Output the [X, Y] coordinate of the center of the cell containing the given text.  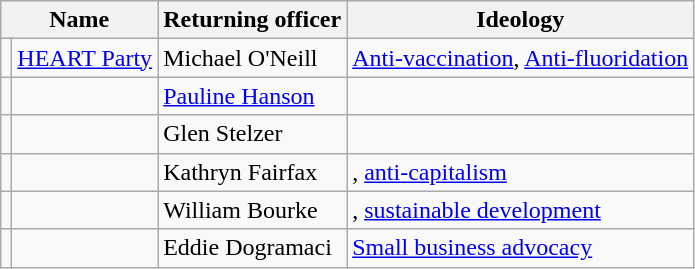
Eddie Dogramaci [252, 248]
William Bourke [252, 210]
Kathryn Fairfax [252, 172]
HEART Party [85, 58]
Name [80, 20]
, anti-capitalism [520, 172]
, sustainable development [520, 210]
Anti-vaccination, Anti-fluoridation [520, 58]
Glen Stelzer [252, 134]
Small business advocacy [520, 248]
Ideology [520, 20]
Michael O'Neill [252, 58]
Returning officer [252, 20]
Pauline Hanson [252, 96]
